For the text-containing cell, return its midpoint in (x, y) coordinate format. 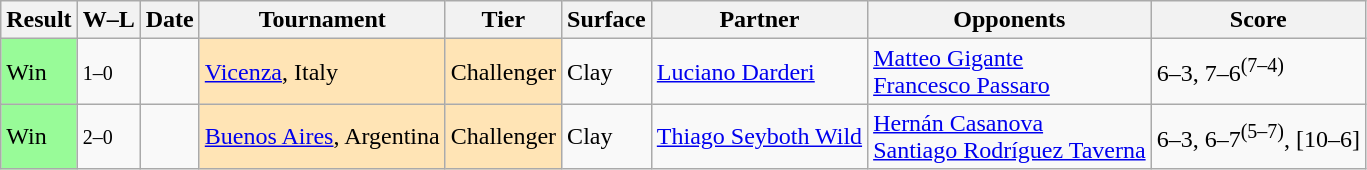
Date (170, 20)
Tournament (322, 20)
Luciano Darderi (759, 72)
Vicenza, Italy (322, 72)
Buenos Aires, Argentina (322, 136)
2–0 (108, 136)
Surface (607, 20)
Score (1258, 20)
Thiago Seyboth Wild (759, 136)
W–L (108, 20)
Opponents (1010, 20)
Result (39, 20)
Hernán Casanova Santiago Rodríguez Taverna (1010, 136)
6–3, 6–7(5–7), [10–6] (1258, 136)
Partner (759, 20)
1–0 (108, 72)
Tier (503, 20)
Matteo Gigante Francesco Passaro (1010, 72)
6–3, 7–6(7–4) (1258, 72)
